Capture the cell that displays the provided text and extract its [x, y] central coordinate. 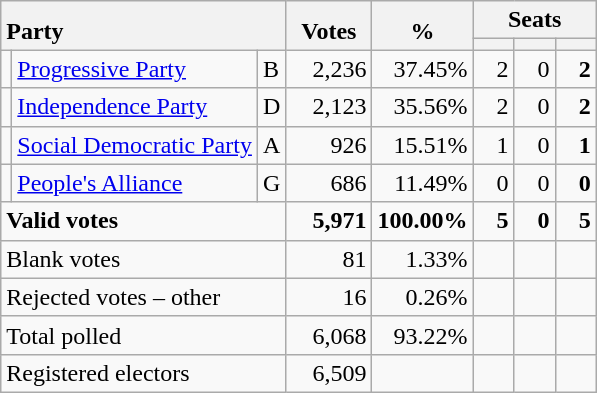
B [271, 69]
A [271, 145]
G [271, 183]
2,236 [329, 69]
Blank votes [144, 259]
16 [329, 297]
100.00% [422, 221]
6,509 [329, 373]
686 [329, 183]
D [271, 107]
Seats [534, 20]
Party [144, 26]
Votes [329, 26]
Social Democratic Party [135, 145]
93.22% [422, 335]
Valid votes [144, 221]
People's Alliance [135, 183]
6,068 [329, 335]
926 [329, 145]
15.51% [422, 145]
0.26% [422, 297]
11.49% [422, 183]
Independence Party [135, 107]
37.45% [422, 69]
81 [329, 259]
35.56% [422, 107]
Total polled [144, 335]
2,123 [329, 107]
1.33% [422, 259]
Registered electors [144, 373]
% [422, 26]
Progressive Party [135, 69]
5,971 [329, 221]
Rejected votes – other [144, 297]
